Capture the cell that displays the provided text and extract its (X, Y) central coordinate. 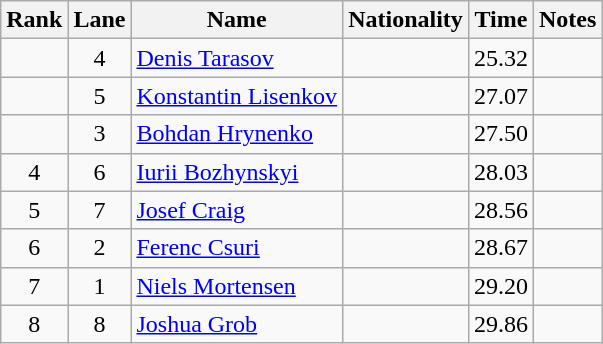
Lane (100, 20)
Time (500, 20)
25.32 (500, 58)
Konstantin Lisenkov (237, 96)
27.07 (500, 96)
3 (100, 134)
Rank (34, 20)
Nationality (406, 20)
29.86 (500, 324)
Denis Tarasov (237, 58)
27.50 (500, 134)
Notes (567, 20)
29.20 (500, 286)
Joshua Grob (237, 324)
Josef Craig (237, 210)
Ferenc Csuri (237, 248)
28.56 (500, 210)
Niels Mortensen (237, 286)
1 (100, 286)
Iurii Bozhynskyi (237, 172)
2 (100, 248)
28.67 (500, 248)
28.03 (500, 172)
Name (237, 20)
Bohdan Hrynenko (237, 134)
